Find where the given text appears and provide that cell's center as [x, y] coordinate. 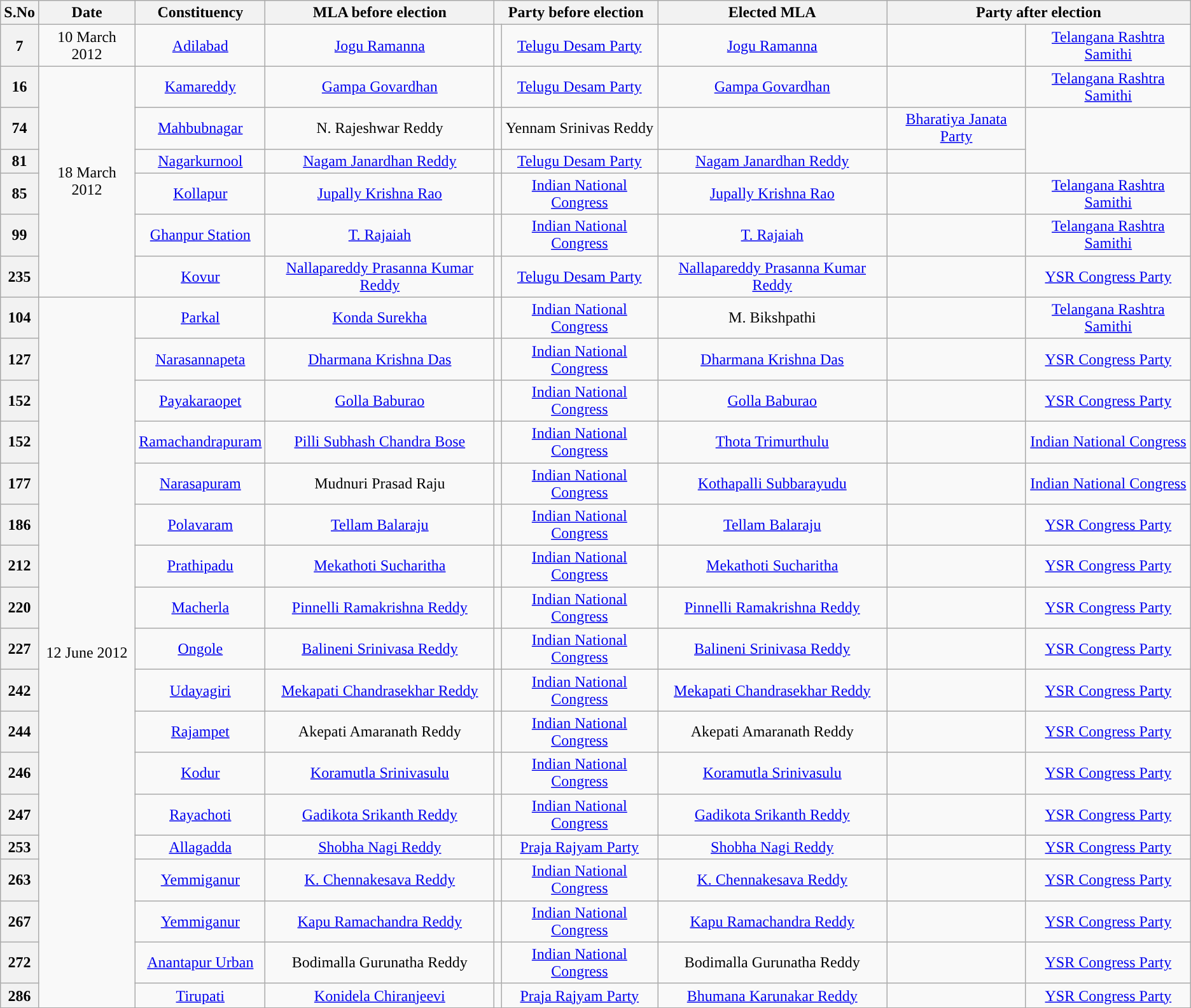
Polavaram [200, 525]
Ramachandrapuram [200, 441]
212 [20, 566]
272 [20, 963]
12 June 2012 [87, 652]
242 [20, 691]
Macherla [200, 608]
85 [20, 193]
253 [20, 847]
220 [20, 608]
Kothapalli Subbarayudu [772, 483]
Bharatiya Janata Party [957, 128]
N. Rajeshwar Reddy [380, 128]
Kodur [200, 773]
Party after election [1039, 13]
Narasannapeta [200, 359]
Party before election [576, 13]
Konda Surekha [380, 318]
127 [20, 359]
177 [20, 483]
99 [20, 235]
Rajampet [200, 731]
M. Bikshpathi [772, 318]
186 [20, 525]
Konidela Chiranjeevi [380, 995]
Thota Trimurthulu [772, 441]
Anantapur Urban [200, 963]
267 [20, 921]
MLA before election [380, 13]
Date [87, 13]
7 [20, 46]
Udayagiri [200, 691]
Ghanpur Station [200, 235]
Kamareddy [200, 86]
Constituency [200, 13]
Parkal [200, 318]
246 [20, 773]
104 [20, 318]
Nagarkurnool [200, 161]
Bhumana Karunakar Reddy [772, 995]
Tirupati [200, 995]
286 [20, 995]
18 March 2012 [87, 182]
Allagadda [200, 847]
74 [20, 128]
Kovur [200, 276]
81 [20, 161]
Payakaraopet [200, 401]
10 March 2012 [87, 46]
227 [20, 649]
Ongole [200, 649]
Rayachoti [200, 814]
Prathipadu [200, 566]
Yennam Srinivas Reddy [580, 128]
Mudnuri Prasad Raju [380, 483]
16 [20, 86]
244 [20, 731]
Mahbubnagar [200, 128]
247 [20, 814]
Adilabad [200, 46]
Elected MLA [772, 13]
263 [20, 880]
S.No [20, 13]
Narasapuram [200, 483]
Pilli Subhash Chandra Bose [380, 441]
235 [20, 276]
Kollapur [200, 193]
